Output the (x, y) coordinate of the center of the cell containing the given text.  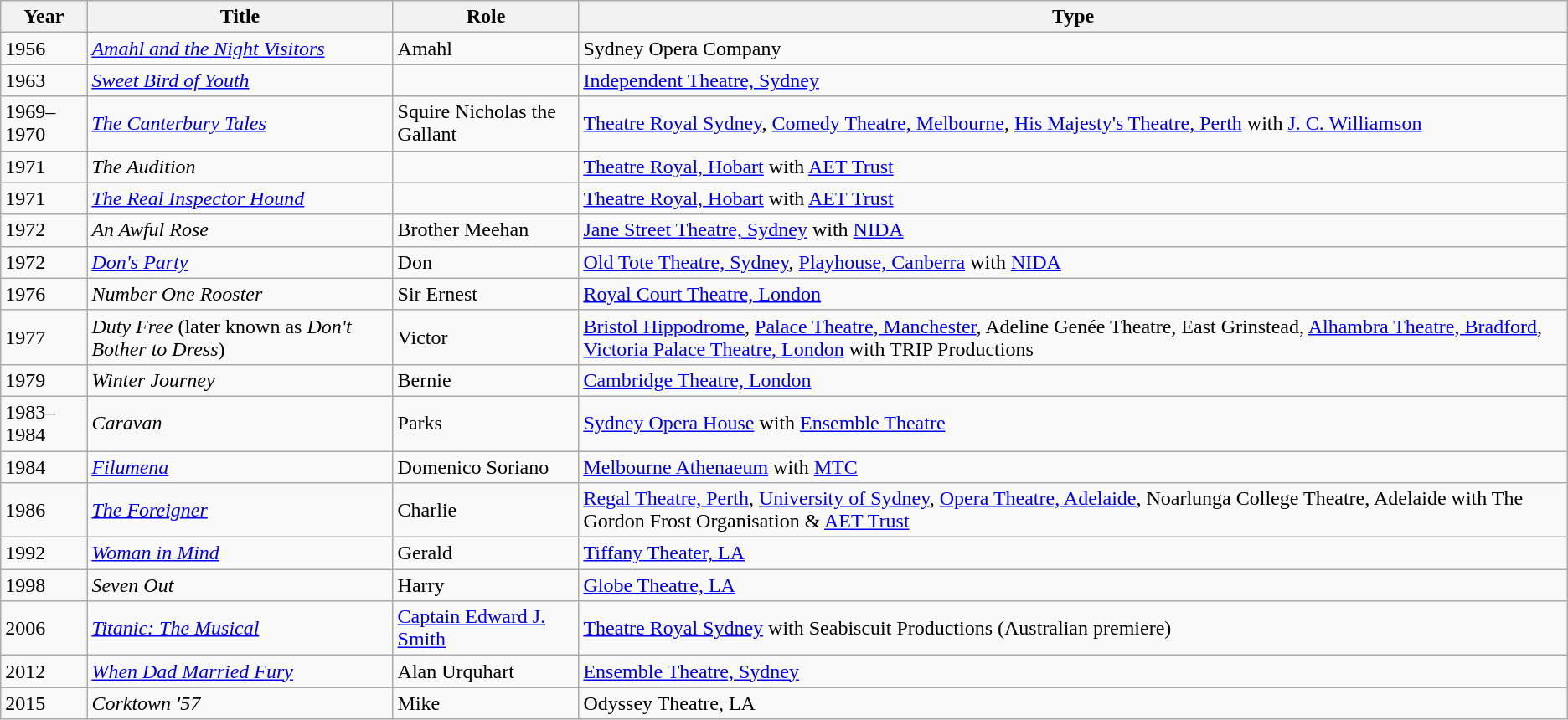
Sir Ernest (486, 294)
Caravan (240, 424)
The Foreigner (240, 511)
Independent Theatre, Sydney (1073, 80)
Royal Court Theatre, London (1073, 294)
1992 (44, 553)
1998 (44, 585)
Old Tote Theatre, Sydney, Playhouse, Canberra with NIDA (1073, 262)
Year (44, 17)
Cambridge Theatre, London (1073, 380)
Squire Nicholas the Gallant (486, 124)
The Audition (240, 167)
Filumena (240, 466)
Charlie (486, 511)
Harry (486, 585)
When Dad Married Fury (240, 671)
Odyssey Theatre, LA (1073, 703)
Theatre Royal Sydney, Comedy Theatre, Melbourne, His Majesty's Theatre, Perth with J. C. Williamson (1073, 124)
Don (486, 262)
Gerald (486, 553)
Amahl and the Night Visitors (240, 49)
1963 (44, 80)
Globe Theatre, LA (1073, 585)
Alan Urquhart (486, 671)
Don's Party (240, 262)
Duty Free (later known as Don't Bother to Dress) (240, 337)
Domenico Soriano (486, 466)
1979 (44, 380)
Parks (486, 424)
2012 (44, 671)
Type (1073, 17)
1956 (44, 49)
Tiffany Theater, LA (1073, 553)
Brother Meehan (486, 230)
Role (486, 17)
1983–1984 (44, 424)
Amahl (486, 49)
Captain Edward J. Smith (486, 628)
Ensemble Theatre, Sydney (1073, 671)
Jane Street Theatre, Sydney with NIDA (1073, 230)
Woman in Mind (240, 553)
Seven Out (240, 585)
1986 (44, 511)
Sydney Opera Company (1073, 49)
Number One Rooster (240, 294)
Melbourne Athenaeum with MTC (1073, 466)
An Awful Rose (240, 230)
Theatre Royal Sydney with Seabiscuit Productions (Australian premiere) (1073, 628)
Title (240, 17)
1984 (44, 466)
Victor (486, 337)
1976 (44, 294)
Sweet Bird of Youth (240, 80)
The Canterbury Tales (240, 124)
Winter Journey (240, 380)
Corktown '57 (240, 703)
Mike (486, 703)
The Real Inspector Hound (240, 198)
2015 (44, 703)
Sydney Opera House with Ensemble Theatre (1073, 424)
2006 (44, 628)
1969–1970 (44, 124)
Titanic: The Musical (240, 628)
Bernie (486, 380)
1977 (44, 337)
